Extract the [x, y] coordinate from the center of the cell holding the provided text.  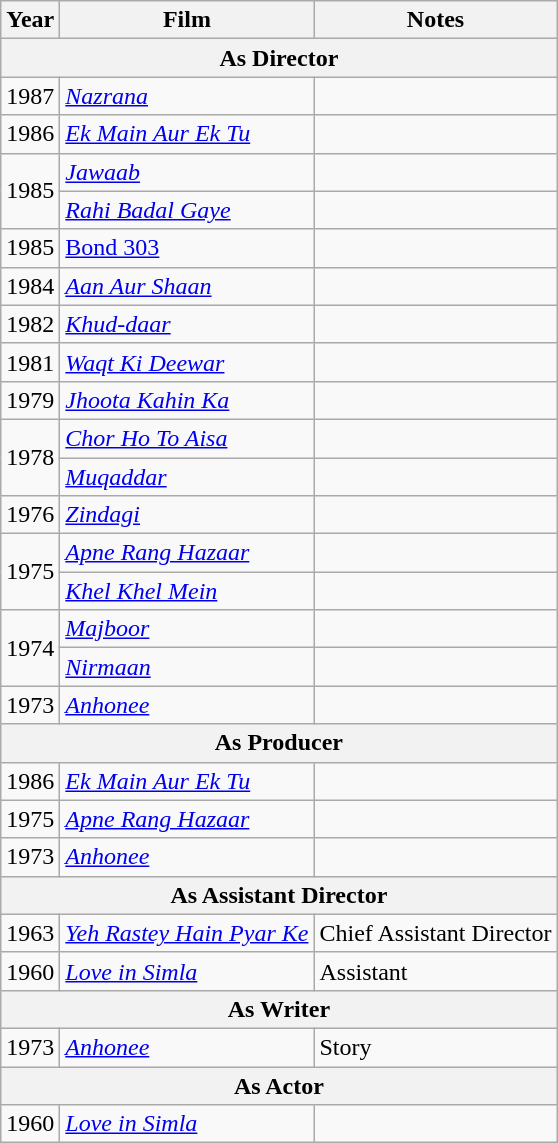
Khel Khel Mein [187, 591]
Khud-daar [187, 324]
1981 [30, 362]
As Assistant Director [279, 895]
Jawaab [187, 172]
Muqaddar [187, 477]
As Actor [279, 1085]
As Director [279, 58]
Majboor [187, 629]
1979 [30, 400]
1984 [30, 286]
Rahi Badal Gaye [187, 210]
Yeh Rastey Hain Pyar Ke [187, 933]
1963 [30, 933]
Bond 303 [187, 248]
As Writer [279, 1009]
Chief Assistant Director [436, 933]
1974 [30, 648]
1978 [30, 457]
Jhoota Kahin Ka [187, 400]
Notes [436, 20]
Story [436, 1047]
1987 [30, 96]
1976 [30, 515]
1982 [30, 324]
Waqt Ki Deewar [187, 362]
Film [187, 20]
As Producer [279, 743]
Year [30, 20]
Aan Aur Shaan [187, 286]
Nirmaan [187, 667]
Zindagi [187, 515]
Nazrana [187, 96]
Assistant [436, 971]
Chor Ho To Aisa [187, 438]
